Find where the given text appears and provide that cell's center as [x, y] coordinate. 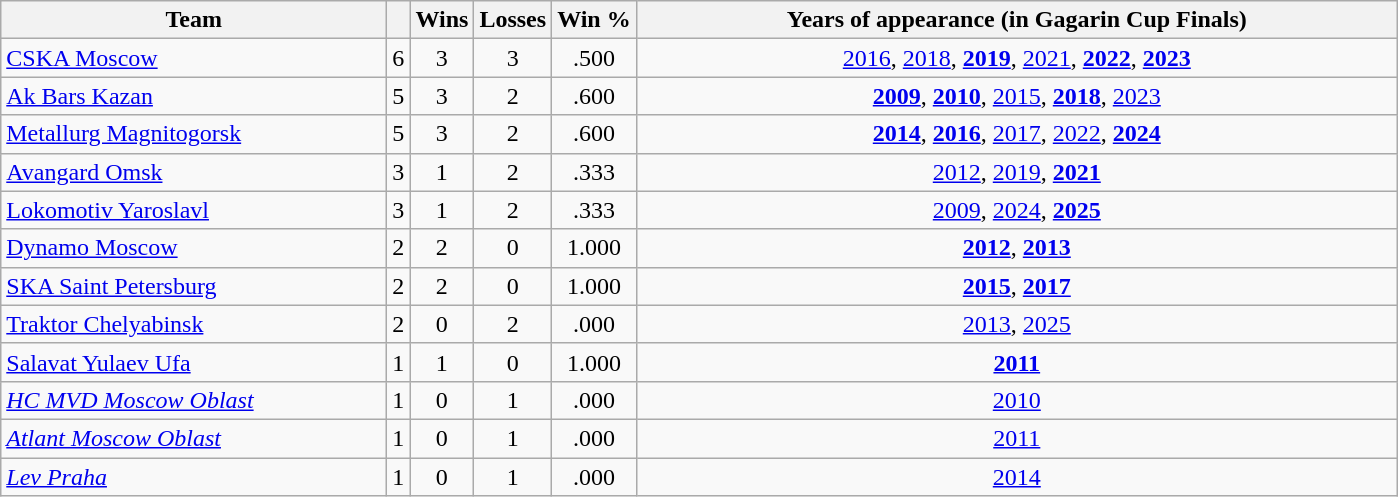
Win % [594, 20]
2013, 2025 [1016, 324]
.500 [594, 58]
Metallurg Magnitogorsk [194, 134]
2010 [1016, 400]
2015, 2017 [1016, 286]
Avangard Omsk [194, 172]
Wins [442, 20]
Lev Praha [194, 477]
Salavat Yulaev Ufa [194, 362]
CSKA Moscow [194, 58]
Atlant Moscow Oblast [194, 438]
Traktor Chelyabinsk [194, 324]
2014, 2016, 2017, 2022, 2024 [1016, 134]
6 [398, 58]
Ak Bars Kazan [194, 96]
Dynamo Moscow [194, 248]
2012, 2013 [1016, 248]
2012, 2019, 2021 [1016, 172]
SKA Saint Petersburg [194, 286]
2014 [1016, 477]
Years of appearance (in Gagarin Cup Finals) [1016, 20]
Lokomotiv Yaroslavl [194, 210]
2016, 2018, 2019, 2021, 2022, 2023 [1016, 58]
Team [194, 20]
Losses [513, 20]
2009, 2010, 2015, 2018, 2023 [1016, 96]
HC MVD Moscow Oblast [194, 400]
2009, 2024, 2025 [1016, 210]
